Search for the cell housing the specified text and yield its [X, Y] center coordinate. 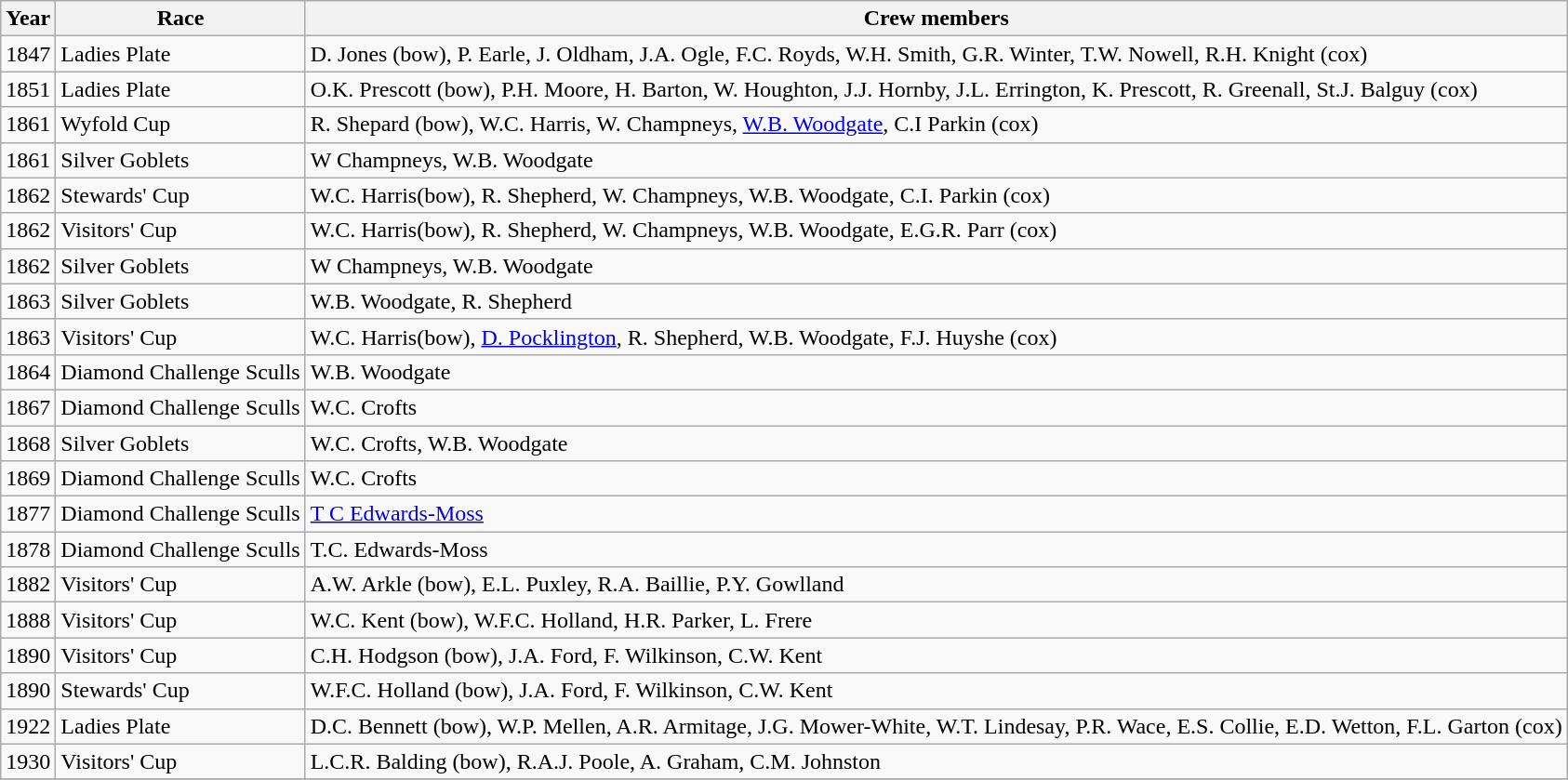
W.B. Woodgate [936, 372]
Year [28, 19]
1878 [28, 549]
1867 [28, 407]
1922 [28, 726]
L.C.R. Balding (bow), R.A.J. Poole, A. Graham, C.M. Johnston [936, 761]
1869 [28, 479]
W.C. Harris(bow), R. Shepherd, W. Champneys, W.B. Woodgate, C.I. Parkin (cox) [936, 195]
1877 [28, 514]
1864 [28, 372]
1851 [28, 89]
D. Jones (bow), P. Earle, J. Oldham, J.A. Ogle, F.C. Royds, W.H. Smith, G.R. Winter, T.W. Nowell, R.H. Knight (cox) [936, 54]
T C Edwards-Moss [936, 514]
1868 [28, 443]
W.C. Kent (bow), W.F.C. Holland, H.R. Parker, L. Frere [936, 620]
1882 [28, 585]
R. Shepard (bow), W.C. Harris, W. Champneys, W.B. Woodgate, C.I Parkin (cox) [936, 125]
W.C. Harris(bow), D. Pocklington, R. Shepherd, W.B. Woodgate, F.J. Huyshe (cox) [936, 337]
W.F.C. Holland (bow), J.A. Ford, F. Wilkinson, C.W. Kent [936, 691]
Race [180, 19]
D.C. Bennett (bow), W.P. Mellen, A.R. Armitage, J.G. Mower-White, W.T. Lindesay, P.R. Wace, E.S. Collie, E.D. Wetton, F.L. Garton (cox) [936, 726]
W.C. Harris(bow), R. Shepherd, W. Champneys, W.B. Woodgate, E.G.R. Parr (cox) [936, 231]
Wyfold Cup [180, 125]
C.H. Hodgson (bow), J.A. Ford, F. Wilkinson, C.W. Kent [936, 655]
O.K. Prescott (bow), P.H. Moore, H. Barton, W. Houghton, J.J. Hornby, J.L. Errington, K. Prescott, R. Greenall, St.J. Balguy (cox) [936, 89]
1847 [28, 54]
1930 [28, 761]
W.B. Woodgate, R. Shepherd [936, 301]
Crew members [936, 19]
A.W. Arkle (bow), E.L. Puxley, R.A. Baillie, P.Y. Gowlland [936, 585]
T.C. Edwards-Moss [936, 549]
1888 [28, 620]
W.C. Crofts, W.B. Woodgate [936, 443]
